Return the (x, y) coordinate for the center point of the cell that contains the specified text.  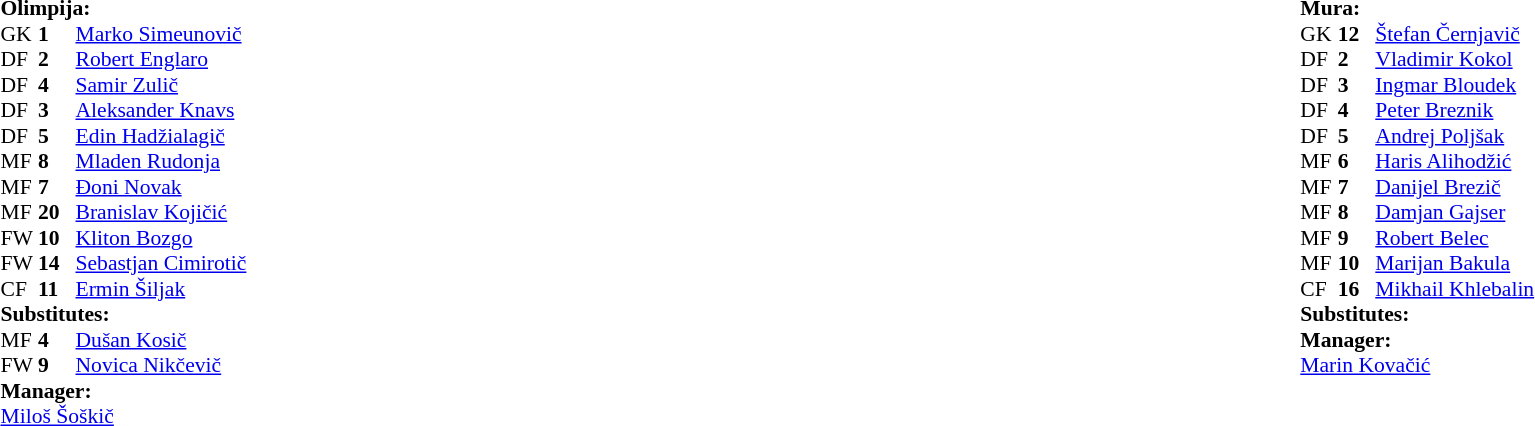
Vladimir Kokol (1454, 59)
Sebastjan Cimirotič (162, 263)
20 (57, 213)
16 (1357, 289)
12 (1357, 34)
11 (57, 289)
1 (57, 34)
Mikhail Khlebalin (1454, 289)
6 (1357, 161)
Edin Hadžialagič (162, 136)
Mladen Rudonja (162, 161)
Novica Nikčevič (162, 365)
Marko Simeunovič (162, 34)
Đoni Novak (162, 187)
Marijan Bakula (1454, 263)
Ingmar Bloudek (1454, 85)
Danijel Brezič (1454, 187)
Haris Alihodžić (1454, 161)
Robert Englaro (162, 59)
Marin Kovačić (1417, 365)
Samir Zulič (162, 85)
Damjan Gajser (1454, 213)
14 (57, 263)
Aleksander Knavs (162, 111)
Peter Breznik (1454, 111)
Štefan Černjavič (1454, 34)
Ermin Šiljak (162, 289)
Branislav Kojičić (162, 213)
Dušan Kosič (162, 340)
Andrej Poljšak (1454, 136)
Kliton Bozgo (162, 238)
Robert Belec (1454, 238)
